Identify which cell holds the provided text, then report its [X, Y] central coordinate. 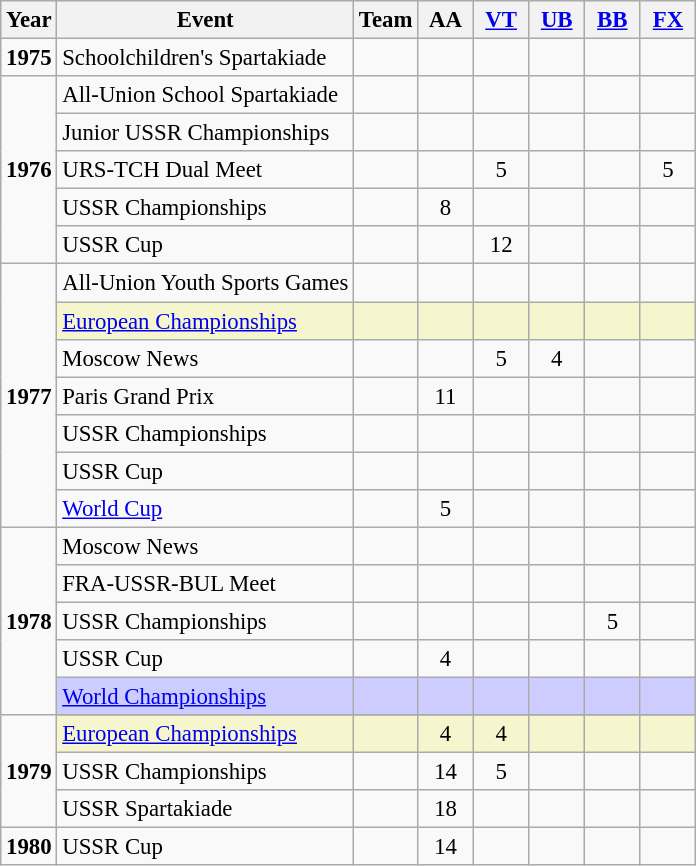
18 [446, 809]
BB [613, 20]
World Cup [206, 509]
World Championships [206, 697]
Schoolchildren's Spartakiade [206, 58]
Team [386, 20]
VT [501, 20]
Year [29, 20]
AA [446, 20]
Paris Grand Prix [206, 396]
1976 [29, 170]
1977 [29, 396]
8 [446, 208]
FX [668, 20]
Junior USSR Championships [206, 133]
11 [446, 396]
All-Union Youth Sports Games [206, 283]
USSR Spartakiade [206, 809]
URS-TCH Dual Meet [206, 170]
12 [501, 245]
UB [557, 20]
FRA-USSR-BUL Meet [206, 584]
All-Union School Spartakiade [206, 95]
1979 [29, 772]
1975 [29, 58]
1978 [29, 621]
Event [206, 20]
1980 [29, 847]
